From the cell containing the given text, extract its center point as (x, y) coordinate. 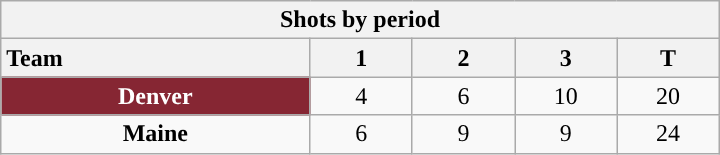
10 (566, 96)
Shots by period (360, 20)
Maine (156, 134)
2 (463, 58)
1 (361, 58)
20 (668, 96)
Denver (156, 96)
24 (668, 134)
3 (566, 58)
Team (156, 58)
T (668, 58)
4 (361, 96)
